Detect which cell encompasses the target text, then output its (X, Y) center coordinate. 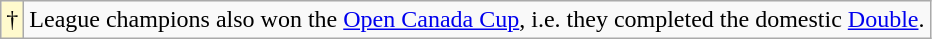
† (12, 20)
League champions also won the Open Canada Cup, i.e. they completed the domestic Double. (477, 20)
